Extract the (x, y) coordinate from the center of the cell holding the provided text.  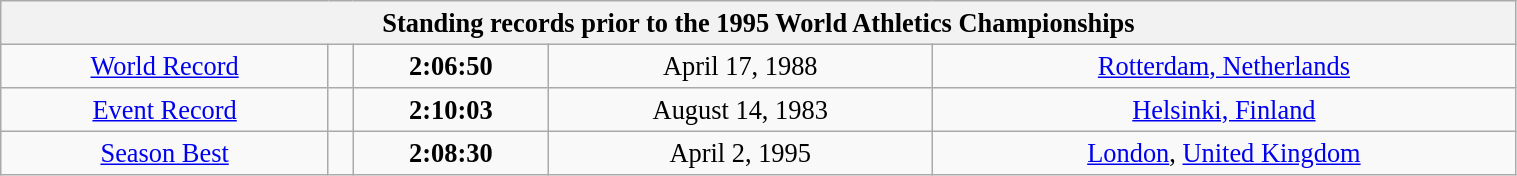
August 14, 1983 (740, 109)
London, United Kingdom (1224, 153)
April 17, 1988 (740, 66)
2:10:03 (451, 109)
Helsinki, Finland (1224, 109)
Season Best (165, 153)
Event Record (165, 109)
World Record (165, 66)
2:06:50 (451, 66)
Standing records prior to the 1995 World Athletics Championships (758, 22)
2:08:30 (451, 153)
April 2, 1995 (740, 153)
Rotterdam, Netherlands (1224, 66)
